Capture the cell that displays the provided text and extract its (X, Y) central coordinate. 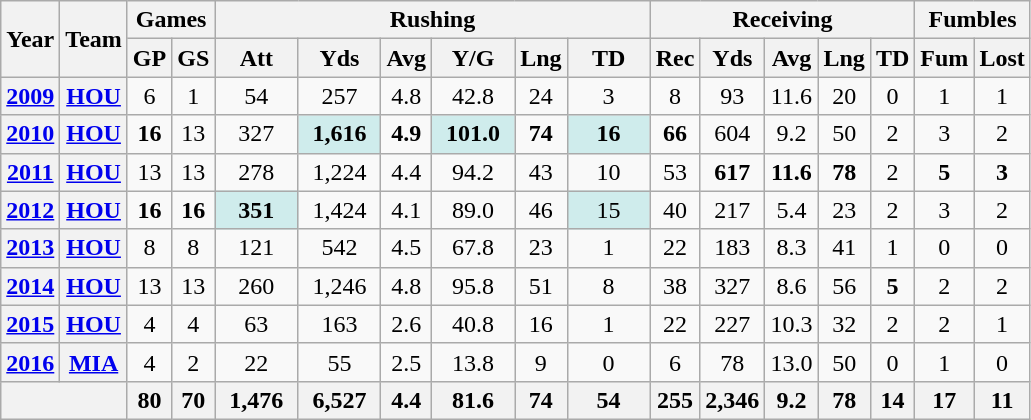
55 (340, 362)
63 (256, 324)
4.9 (406, 134)
278 (256, 172)
2013 (30, 248)
1,616 (340, 134)
43 (541, 172)
163 (340, 324)
53 (675, 172)
40.8 (474, 324)
51 (541, 286)
13.8 (474, 362)
Y/G (474, 58)
257 (340, 96)
Team (94, 39)
2012 (30, 210)
70 (194, 400)
GP (149, 58)
2016 (30, 362)
227 (732, 324)
Lost (1002, 58)
32 (844, 324)
38 (675, 286)
Rec (675, 58)
1,224 (340, 172)
2,346 (732, 400)
MIA (94, 362)
89.0 (474, 210)
8.3 (792, 248)
2.6 (406, 324)
255 (675, 400)
94.2 (474, 172)
13.0 (792, 362)
2011 (30, 172)
5.4 (792, 210)
46 (541, 210)
Rushing (432, 20)
Year (30, 39)
6,527 (340, 400)
351 (256, 210)
20 (844, 96)
Fumbles (972, 20)
66 (675, 134)
2015 (30, 324)
260 (256, 286)
42.8 (474, 96)
Games (170, 20)
217 (732, 210)
10 (608, 172)
8.6 (792, 286)
GS (194, 58)
2009 (30, 96)
Att (256, 58)
4.5 (406, 248)
2010 (30, 134)
2.5 (406, 362)
24 (541, 96)
17 (944, 400)
1,246 (340, 286)
56 (844, 286)
1,424 (340, 210)
4.1 (406, 210)
121 (256, 248)
1,476 (256, 400)
80 (149, 400)
41 (844, 248)
101.0 (474, 134)
604 (732, 134)
617 (732, 172)
15 (608, 210)
Fum (944, 58)
95.8 (474, 286)
10.3 (792, 324)
542 (340, 248)
14 (892, 400)
183 (732, 248)
81.6 (474, 400)
40 (675, 210)
67.8 (474, 248)
2014 (30, 286)
93 (732, 96)
Receiving (782, 20)
11 (1002, 400)
9 (541, 362)
